Scan for the cell matching the given text and deliver its [X, Y] coordinate at center. 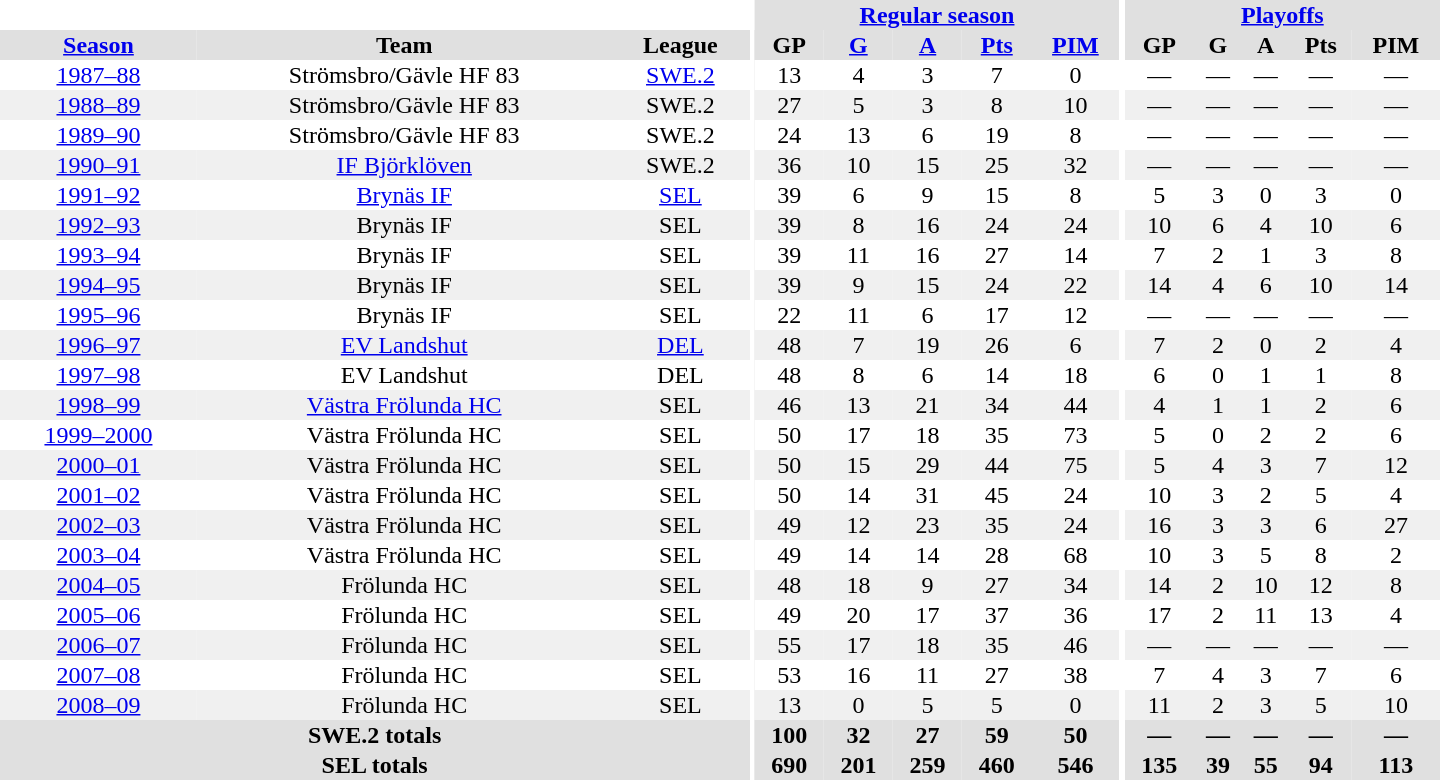
Regular season [938, 15]
Season [98, 45]
259 [928, 765]
38 [1075, 675]
1989–90 [98, 135]
75 [1075, 465]
1988–89 [98, 105]
2002–03 [98, 525]
1998–99 [98, 405]
2003–04 [98, 555]
73 [1075, 435]
53 [790, 675]
SWE.2 totals [374, 735]
113 [1396, 765]
1990–91 [98, 165]
SEL totals [374, 765]
29 [928, 465]
1997–98 [98, 375]
IF Björklöven [404, 165]
2005–06 [98, 615]
546 [1075, 765]
2000–01 [98, 465]
690 [790, 765]
1987–88 [98, 75]
League [680, 45]
26 [996, 345]
1993–94 [98, 255]
1996–97 [98, 345]
135 [1160, 765]
45 [996, 495]
2008–09 [98, 705]
2007–08 [98, 675]
68 [1075, 555]
1995–96 [98, 315]
Team [404, 45]
94 [1321, 765]
1991–92 [98, 195]
1992–93 [98, 225]
20 [858, 615]
2001–02 [98, 495]
59 [996, 735]
25 [996, 165]
100 [790, 735]
21 [928, 405]
37 [996, 615]
1999–2000 [98, 435]
31 [928, 495]
2004–05 [98, 585]
201 [858, 765]
2006–07 [98, 645]
1994–95 [98, 285]
460 [996, 765]
Playoffs [1282, 15]
23 [928, 525]
28 [996, 555]
